For the text-containing cell, return its midpoint in [x, y] coordinate format. 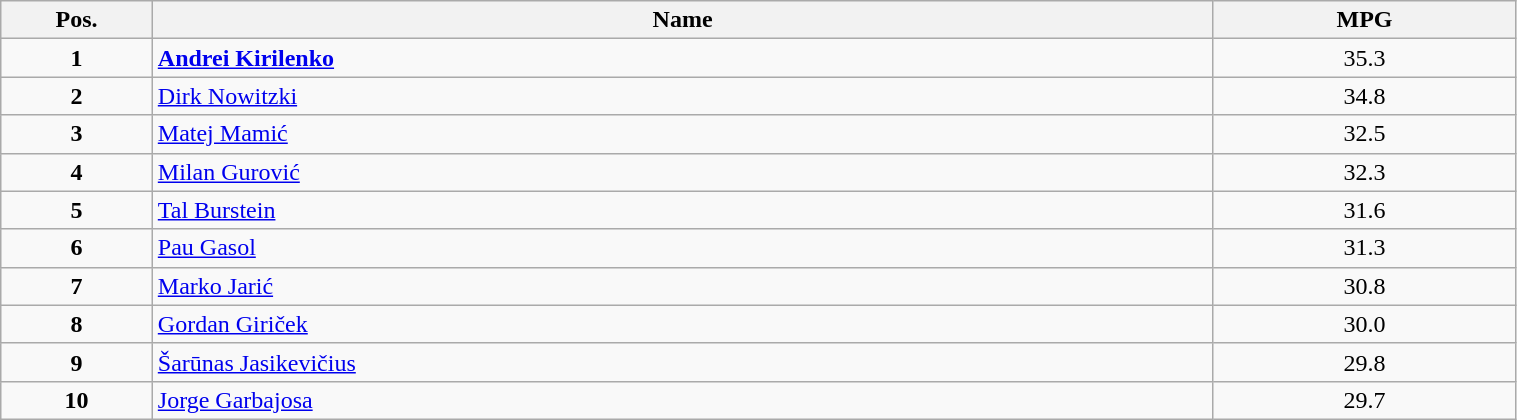
32.3 [1364, 172]
Šarūnas Jasikevičius [682, 362]
Name [682, 20]
Milan Gurović [682, 172]
29.8 [1364, 362]
30.8 [1364, 286]
31.3 [1364, 248]
4 [77, 172]
MPG [1364, 20]
1 [77, 58]
10 [77, 400]
3 [77, 134]
35.3 [1364, 58]
8 [77, 324]
29.7 [1364, 400]
9 [77, 362]
31.6 [1364, 210]
6 [77, 248]
Gordan Giriček [682, 324]
30.0 [1364, 324]
32.5 [1364, 134]
Jorge Garbajosa [682, 400]
Marko Jarić [682, 286]
2 [77, 96]
Pau Gasol [682, 248]
7 [77, 286]
5 [77, 210]
Dirk Nowitzki [682, 96]
Pos. [77, 20]
Matej Mamić [682, 134]
Tal Burstein [682, 210]
Andrei Kirilenko [682, 58]
34.8 [1364, 96]
